Determine the [x, y] coordinate at the center of the cell enclosing the given text.  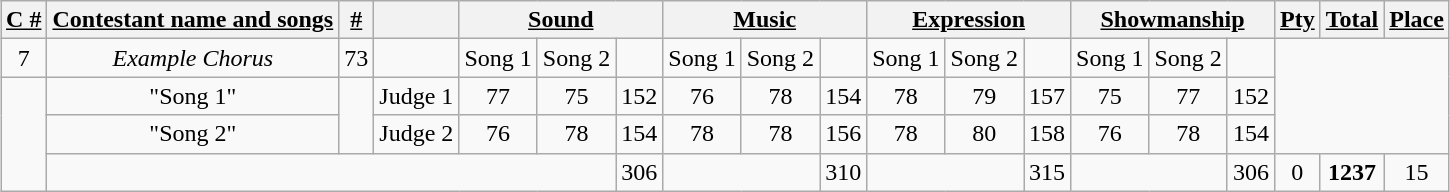
Place [1417, 20]
Example Chorus [193, 58]
C # [24, 20]
15 [1417, 172]
Judge 1 [416, 96]
# [356, 20]
73 [356, 58]
315 [1048, 172]
"Song 2" [193, 134]
1237 [1352, 172]
310 [844, 172]
"Song 1" [193, 96]
Showmanship [1173, 20]
158 [1048, 134]
0 [1297, 172]
157 [1048, 96]
Music [765, 20]
156 [844, 134]
Expression [969, 20]
7 [24, 58]
80 [984, 134]
Judge 2 [416, 134]
Pty [1297, 20]
Contestant name and songs [193, 20]
79 [984, 96]
Sound [561, 20]
Total [1352, 20]
